For the text-containing cell, return its midpoint in [x, y] coordinate format. 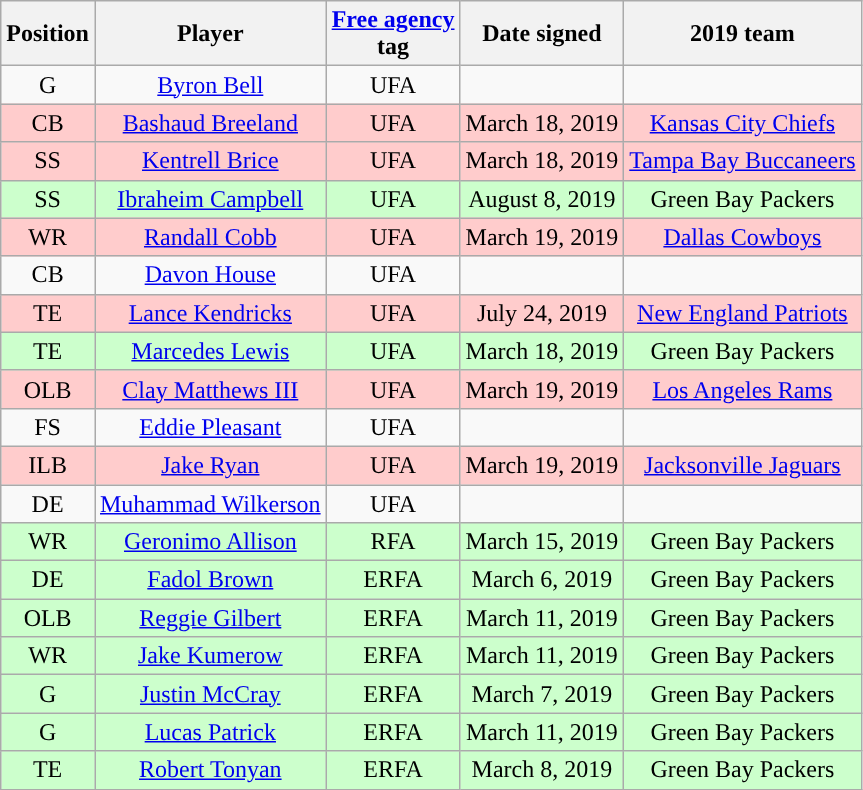
Lucas Patrick [210, 732]
Eddie Pleasant [210, 427]
Jake Ryan [210, 465]
Date signed [542, 34]
Tampa Bay Buccaneers [742, 161]
Bashaud Breeland [210, 123]
Davon House [210, 275]
RFA [393, 542]
Dallas Cowboys [742, 237]
Robert Tonyan [210, 770]
Justin McCray [210, 694]
Marcedes Lewis [210, 351]
ILB [48, 465]
Randall Cobb [210, 237]
July 24, 2019 [542, 313]
Reggie Gilbert [210, 618]
Jake Kumerow [210, 656]
August 8, 2019 [542, 199]
Player [210, 34]
Position [48, 34]
Free agencytag [393, 34]
Fadol Brown [210, 580]
2019 team [742, 34]
March 7, 2019 [542, 694]
New England Patriots [742, 313]
March 8, 2019 [542, 770]
Kentrell Brice [210, 161]
Clay Matthews III [210, 389]
Byron Bell [210, 85]
Geronimo Allison [210, 542]
FS [48, 427]
Los Angeles Rams [742, 389]
March 15, 2019 [542, 542]
Kansas City Chiefs [742, 123]
Ibraheim Campbell [210, 199]
Jacksonville Jaguars [742, 465]
Muhammad Wilkerson [210, 503]
Lance Kendricks [210, 313]
March 6, 2019 [542, 580]
